Capture the cell that displays the provided text and extract its (x, y) central coordinate. 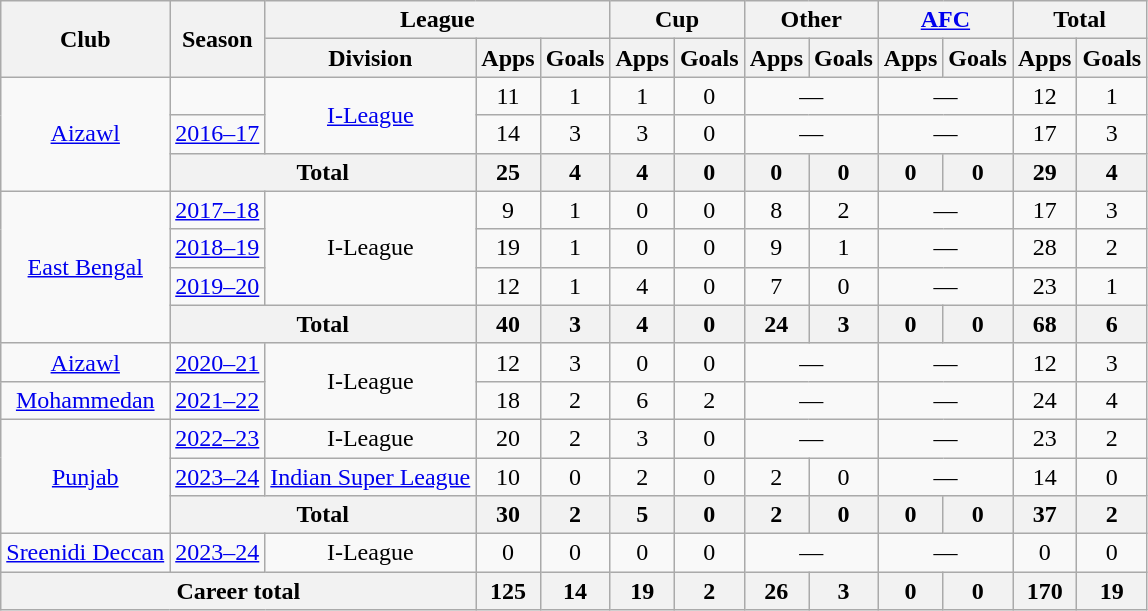
125 (508, 591)
Cup (677, 20)
68 (1044, 324)
26 (776, 591)
8 (776, 210)
29 (1044, 172)
2019–20 (218, 286)
28 (1044, 248)
East Bengal (86, 267)
25 (508, 172)
10 (508, 477)
2016–17 (218, 134)
18 (508, 400)
30 (508, 515)
11 (508, 96)
Career total (238, 591)
5 (642, 515)
Sreenidi Deccan (86, 553)
Mohammedan (86, 400)
40 (508, 324)
Division (370, 58)
170 (1044, 591)
37 (1044, 515)
League (438, 20)
Punjab (86, 476)
2022–23 (218, 438)
2018–19 (218, 248)
2021–22 (218, 400)
Other (811, 20)
2020–21 (218, 362)
Club (86, 39)
2017–18 (218, 210)
7 (776, 286)
20 (508, 438)
AFC (945, 20)
Season (218, 39)
Indian Super League (370, 477)
